Search for the cell housing the specified text and yield its [X, Y] center coordinate. 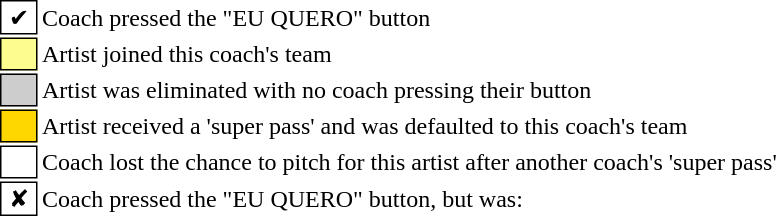
✘ [19, 199]
✔ [19, 17]
